Extract the (X, Y) coordinate from the center of the cell holding the provided text.  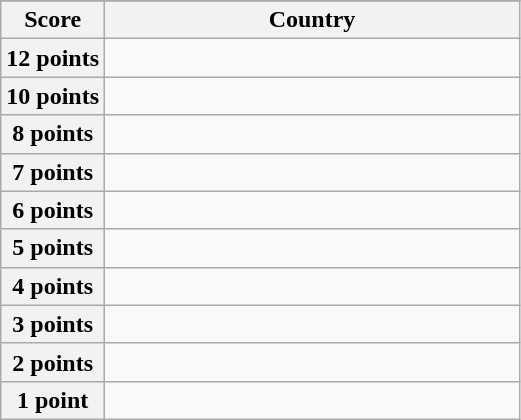
10 points (53, 96)
6 points (53, 210)
7 points (53, 172)
2 points (53, 362)
Score (53, 20)
1 point (53, 400)
4 points (53, 286)
8 points (53, 134)
Country (312, 20)
5 points (53, 248)
12 points (53, 58)
3 points (53, 324)
